For the text-containing cell, return its midpoint in [x, y] coordinate format. 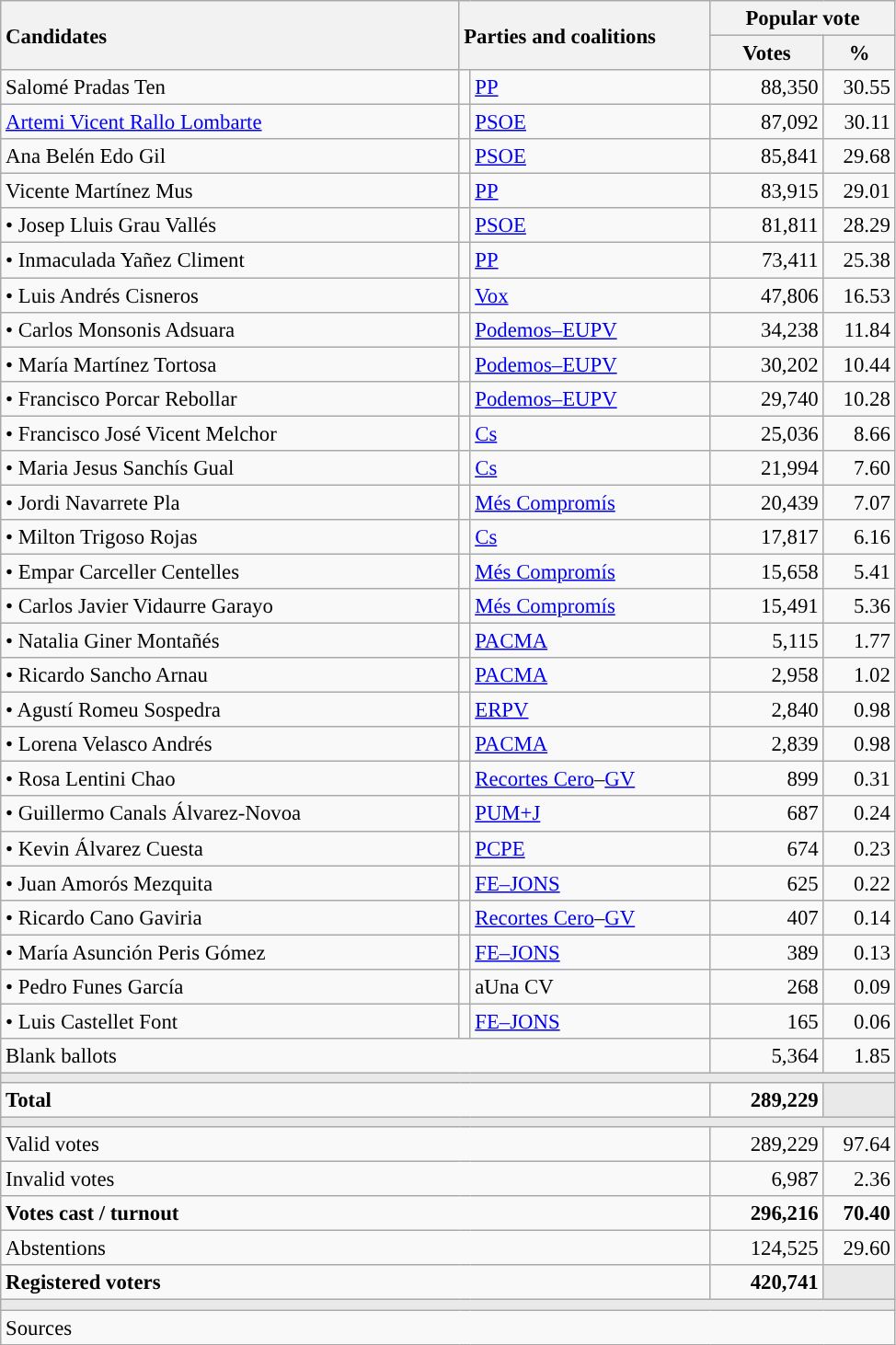
• Kevin Álvarez Cuesta [230, 848]
2.36 [859, 1179]
0.31 [859, 779]
2,958 [767, 675]
PUM+J [591, 814]
29.68 [859, 156]
Valid votes [355, 1144]
687 [767, 814]
• Ricardo Cano Gaviria [230, 917]
70.40 [859, 1213]
73,411 [767, 260]
420,741 [767, 1283]
• Guillermo Canals Álvarez-Novoa [230, 814]
5.41 [859, 571]
0.09 [859, 987]
• Luis Andrés Cisneros [230, 295]
Salomé Pradas Ten [230, 87]
29.01 [859, 191]
Vox [591, 295]
81,811 [767, 225]
ERPV [591, 710]
7.07 [859, 502]
Abstentions [355, 1248]
10.44 [859, 364]
• Maria Jesus Sanchís Gual [230, 468]
15,491 [767, 606]
15,658 [767, 571]
10.28 [859, 398]
21,994 [767, 468]
25,036 [767, 433]
1.02 [859, 675]
• Pedro Funes García [230, 987]
• Empar Carceller Centelles [230, 571]
aUna CV [591, 987]
Blank ballots [355, 1056]
296,216 [767, 1213]
Ana Belén Edo Gil [230, 156]
Votes cast / turnout [355, 1213]
• Josep Lluis Grau Vallés [230, 225]
• Milton Trigoso Rojas [230, 537]
Registered voters [355, 1283]
• Lorena Velasco Andrés [230, 744]
29.60 [859, 1248]
Artemi Vicent Rallo Lombarte [230, 122]
• Carlos Monsonis Adsuara [230, 329]
• Francisco José Vicent Melchor [230, 433]
83,915 [767, 191]
2,839 [767, 744]
899 [767, 779]
30.55 [859, 87]
• Ricardo Sancho Arnau [230, 675]
PCPE [591, 848]
• Carlos Javier Vidaurre Garayo [230, 606]
16.53 [859, 295]
8.66 [859, 433]
25.38 [859, 260]
• Jordi Navarrete Pla [230, 502]
407 [767, 917]
• Francisco Porcar Rebollar [230, 398]
389 [767, 952]
1.77 [859, 641]
Sources [448, 1328]
29,740 [767, 398]
30,202 [767, 364]
0.13 [859, 952]
0.22 [859, 883]
124,525 [767, 1248]
2,840 [767, 710]
17,817 [767, 537]
5,364 [767, 1056]
Parties and coalitions [585, 35]
674 [767, 848]
Votes [767, 53]
% [859, 53]
Vicente Martínez Mus [230, 191]
5.36 [859, 606]
• Natalia Giner Montañés [230, 641]
• Juan Amorós Mezquita [230, 883]
Invalid votes [355, 1179]
• Luis Castellet Font [230, 1021]
7.60 [859, 468]
28.29 [859, 225]
Popular vote [802, 18]
0.06 [859, 1021]
• María Martínez Tortosa [230, 364]
0.14 [859, 917]
5,115 [767, 641]
88,350 [767, 87]
0.24 [859, 814]
Candidates [230, 35]
97.64 [859, 1144]
• Agustí Romeu Sospedra [230, 710]
47,806 [767, 295]
87,092 [767, 122]
• Inmaculada Yañez Climent [230, 260]
Total [355, 1100]
6.16 [859, 537]
34,238 [767, 329]
0.23 [859, 848]
268 [767, 987]
30.11 [859, 122]
• María Asunción Peris Gómez [230, 952]
11.84 [859, 329]
6,987 [767, 1179]
165 [767, 1021]
625 [767, 883]
20,439 [767, 502]
85,841 [767, 156]
1.85 [859, 1056]
• Rosa Lentini Chao [230, 779]
